Determine the [x, y] coordinate at the center of the cell enclosing the given text.  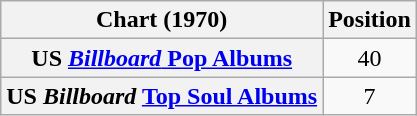
Chart (1970) [162, 20]
US Billboard Pop Albums [162, 58]
Position [370, 20]
US Billboard Top Soul Albums [162, 96]
40 [370, 58]
7 [370, 96]
